Identify which cell holds the provided text, then report its [X, Y] central coordinate. 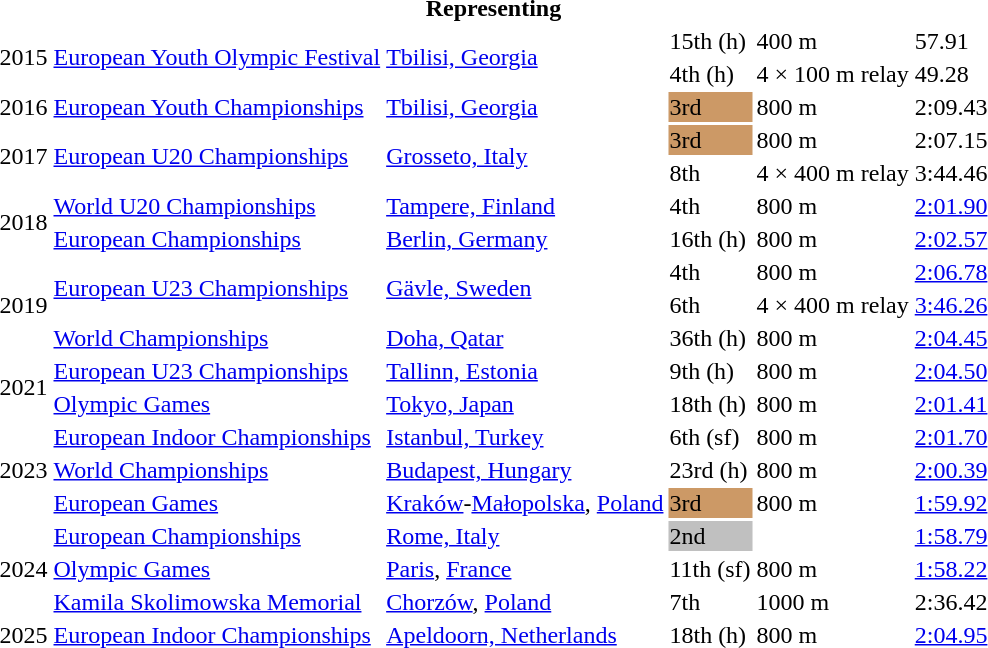
Kamila Skolimowska Memorial [217, 602]
23rd (h) [710, 470]
Kraków-Małopolska, Poland [525, 503]
European U20 Championships [217, 156]
6th [710, 305]
4 × 100 m relay [832, 74]
Rome, Italy [525, 536]
4th (h) [710, 74]
400 m [832, 41]
Budapest, Hungary [525, 470]
Grosseto, Italy [525, 156]
7th [710, 602]
11th (sf) [710, 569]
World U20 Championships [217, 206]
Gävle, Sweden [525, 288]
15th (h) [710, 41]
1000 m [832, 602]
Istanbul, Turkey [525, 437]
Paris, France [525, 569]
European Youth Championships [217, 107]
36th (h) [710, 338]
Tokyo, Japan [525, 404]
European Indoor Championships [217, 437]
6th (sf) [710, 437]
2nd [710, 536]
Berlin, Germany [525, 239]
Tallinn, Estonia [525, 371]
18th (h) [710, 404]
European Youth Olympic Festival [217, 58]
16th (h) [710, 239]
8th [710, 173]
Doha, Qatar [525, 338]
9th (h) [710, 371]
European Games [217, 503]
Tampere, Finland [525, 206]
Chorzów, Poland [525, 602]
